Extract the (X, Y) coordinate from the center of the cell holding the provided text.  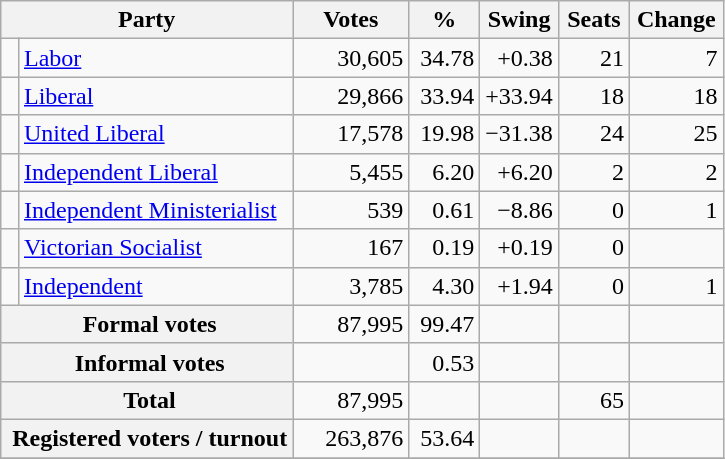
+0.19 (520, 248)
−8.86 (520, 210)
Total (147, 400)
19.98 (444, 134)
−31.38 (520, 134)
21 (594, 58)
5,455 (351, 172)
53.64 (444, 438)
7 (676, 58)
30,605 (351, 58)
4.30 (444, 286)
539 (351, 210)
0.19 (444, 248)
Party (147, 20)
Change (676, 20)
25 (676, 134)
0.53 (444, 362)
% (444, 20)
65 (594, 400)
Formal votes (147, 324)
Labor (155, 58)
263,876 (351, 438)
+33.94 (520, 96)
Independent Ministerialist (155, 210)
Seats (594, 20)
United Liberal (155, 134)
3,785 (351, 286)
Liberal (155, 96)
34.78 (444, 58)
+1.94 (520, 286)
Independent (155, 286)
Votes (351, 20)
0.61 (444, 210)
Independent Liberal (155, 172)
29,866 (351, 96)
Informal votes (147, 362)
Swing (520, 20)
24 (594, 134)
Victorian Socialist (155, 248)
+6.20 (520, 172)
99.47 (444, 324)
17,578 (351, 134)
+0.38 (520, 58)
33.94 (444, 96)
Registered voters / turnout (147, 438)
6.20 (444, 172)
167 (351, 248)
